Locate the cell with the specified text and output its (x, y) center coordinate. 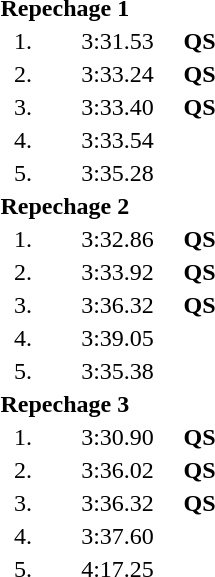
3:36.02 (118, 470)
3:30.90 (118, 437)
3:33.92 (118, 272)
3:33.54 (118, 140)
3:33.40 (118, 107)
3:33.24 (118, 74)
3:35.28 (118, 173)
3:37.60 (118, 536)
3:39.05 (118, 338)
3:35.38 (118, 371)
3:31.53 (118, 41)
3:32.86 (118, 239)
